Output the [X, Y] coordinate of the center of the cell containing the given text.  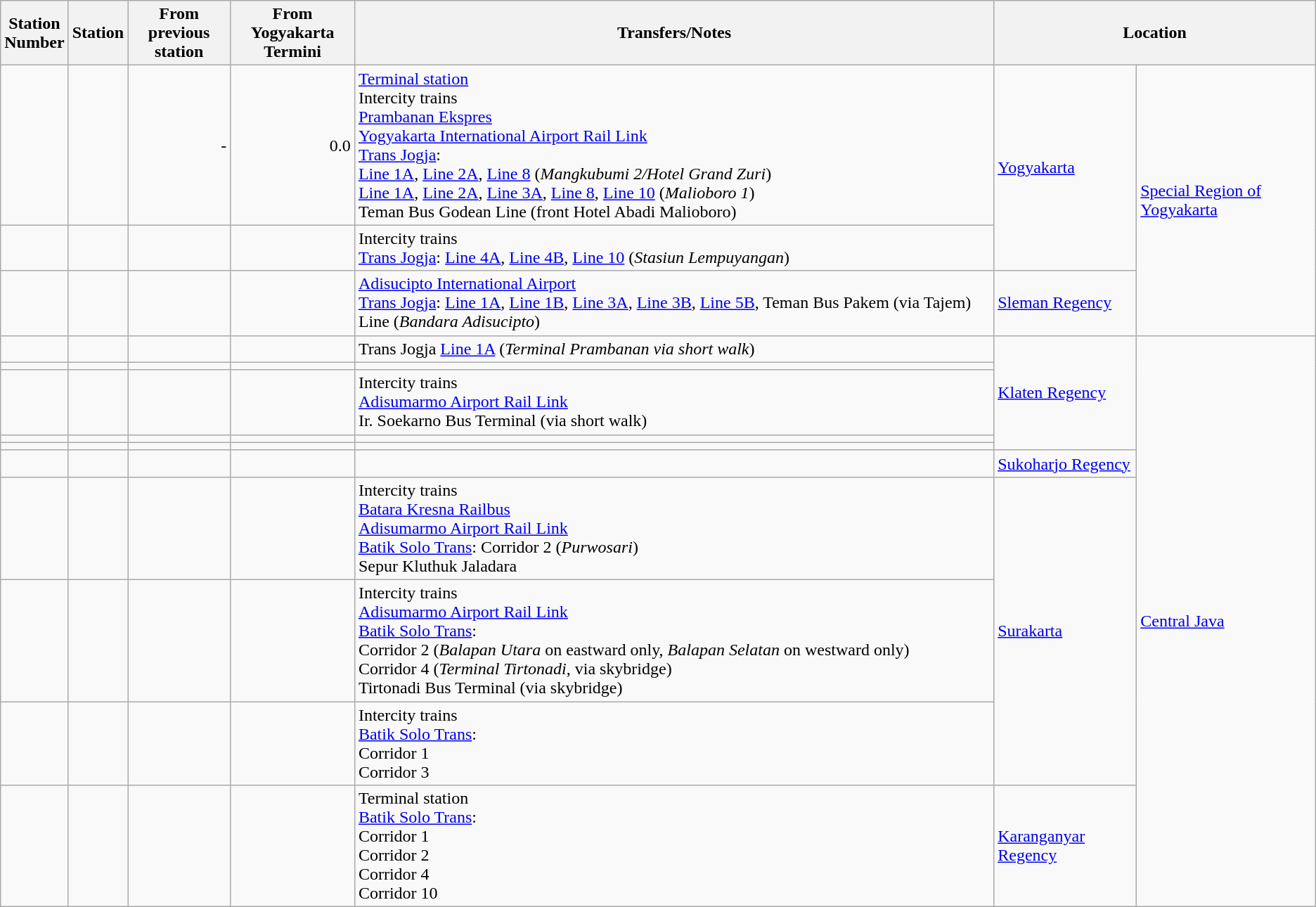
Intercity trains Batara Kresna Railbus Adisumarmo Airport Rail Link Batik Solo Trans: Corridor 2 (Purwosari) Sepur Kluthuk Jaladara [673, 528]
Adisucipto International Airport Trans Jogja: Line 1A, Line 1B, Line 3A, Line 3B, Line 5B, Teman Bus Pakem (via Tajem) Line (Bandara Adisucipto) [673, 303]
Trans Jogja Line 1A (Terminal Prambanan via short walk) [673, 349]
Location [1155, 33]
Surakarta [1066, 631]
Transfers/Notes [673, 33]
StationNumber [34, 33]
- [179, 145]
Intercity trains Trans Jogja: Line 4A, Line 4B, Line 10 (Stasiun Lempuyangan) [673, 247]
Terminal station Batik Solo Trans: Corridor 1 Corridor 2 Corridor 4 Corridor 10 [673, 847]
Sleman Regency [1066, 303]
From previousstation [179, 33]
Sukoharjo Regency [1066, 463]
0.0 [292, 145]
Station [98, 33]
Karanganyar Regency [1066, 847]
Central Java [1226, 622]
Klaten Regency [1066, 392]
Intercity trains Adisumarmo Airport Rail Link Ir. Soekarno Bus Terminal (via short walk) [673, 402]
Yogyakarta [1066, 168]
Intercity trains Batik Solo Trans: Corridor 1 Corridor 3 [673, 744]
Special Region of Yogyakarta [1226, 200]
From YogyakartaTermini [292, 33]
